Pinpoint the cell where the given text exists, returning its (x, y) midpoint coordinate. 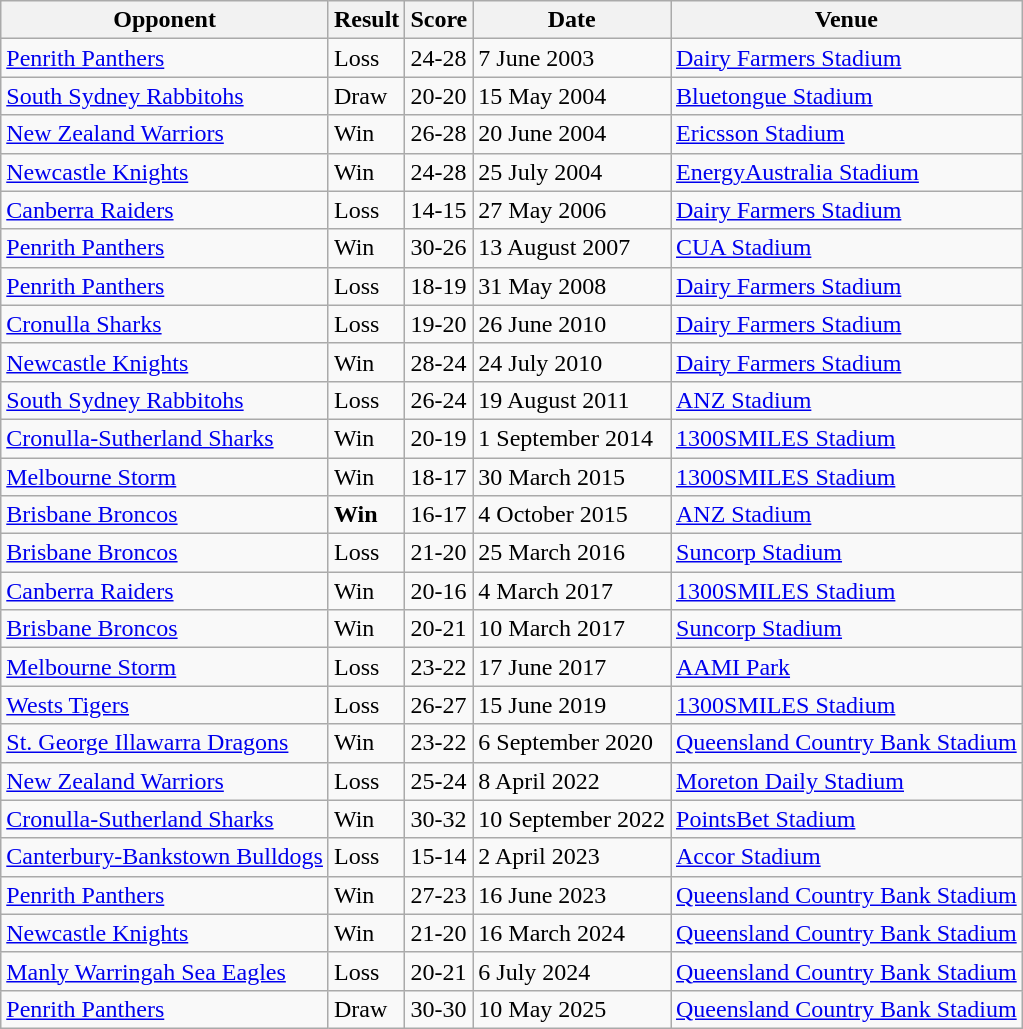
20-19 (439, 438)
15-14 (439, 857)
Score (439, 20)
19 August 2011 (572, 400)
19-20 (439, 324)
St. George Illawarra Dragons (165, 743)
6 July 2024 (572, 971)
Moreton Daily Stadium (846, 781)
25-24 (439, 781)
16 March 2024 (572, 933)
1 September 2014 (572, 438)
17 June 2017 (572, 667)
EnergyAustralia Stadium (846, 172)
10 May 2025 (572, 1009)
PointsBet Stadium (846, 819)
31 May 2008 (572, 286)
8 April 2022 (572, 781)
27 May 2006 (572, 210)
Manly Warringah Sea Eagles (165, 971)
6 September 2020 (572, 743)
15 June 2019 (572, 705)
Result (366, 20)
4 October 2015 (572, 515)
16-17 (439, 515)
Canterbury-Bankstown Bulldogs (165, 857)
20 June 2004 (572, 134)
30 March 2015 (572, 477)
13 August 2007 (572, 248)
28-24 (439, 362)
Date (572, 20)
30-26 (439, 248)
24 July 2010 (572, 362)
26-28 (439, 134)
26-27 (439, 705)
30-30 (439, 1009)
20-20 (439, 96)
25 July 2004 (572, 172)
CUA Stadium (846, 248)
25 March 2016 (572, 553)
Accor Stadium (846, 857)
26-24 (439, 400)
Cronulla Sharks (165, 324)
20-16 (439, 591)
Ericsson Stadium (846, 134)
18-19 (439, 286)
27-23 (439, 895)
14-15 (439, 210)
7 June 2003 (572, 58)
16 June 2023 (572, 895)
18-17 (439, 477)
30-32 (439, 819)
10 September 2022 (572, 819)
10 March 2017 (572, 629)
15 May 2004 (572, 96)
Wests Tigers (165, 705)
Opponent (165, 20)
26 June 2010 (572, 324)
AAMI Park (846, 667)
2 April 2023 (572, 857)
4 March 2017 (572, 591)
Bluetongue Stadium (846, 96)
Venue (846, 20)
